Detect which cell encompasses the target text, then output its (X, Y) center coordinate. 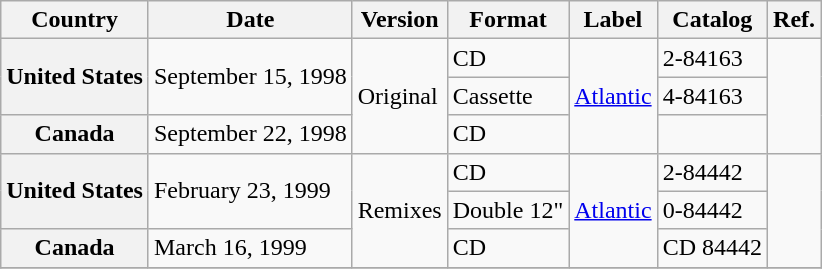
Catalog (712, 20)
2-84163 (712, 58)
Original (400, 96)
Double 12" (508, 210)
Version (400, 20)
Date (250, 20)
Remixes (400, 210)
September 22, 1998 (250, 134)
4-84163 (712, 96)
Cassette (508, 96)
0-84442 (712, 210)
Ref. (794, 20)
CD 84442 (712, 248)
2-84442 (712, 172)
February 23, 1999 (250, 191)
March 16, 1999 (250, 248)
Country (75, 20)
Label (613, 20)
Format (508, 20)
September 15, 1998 (250, 77)
